Return (X, Y) of the center of cell containing provided text 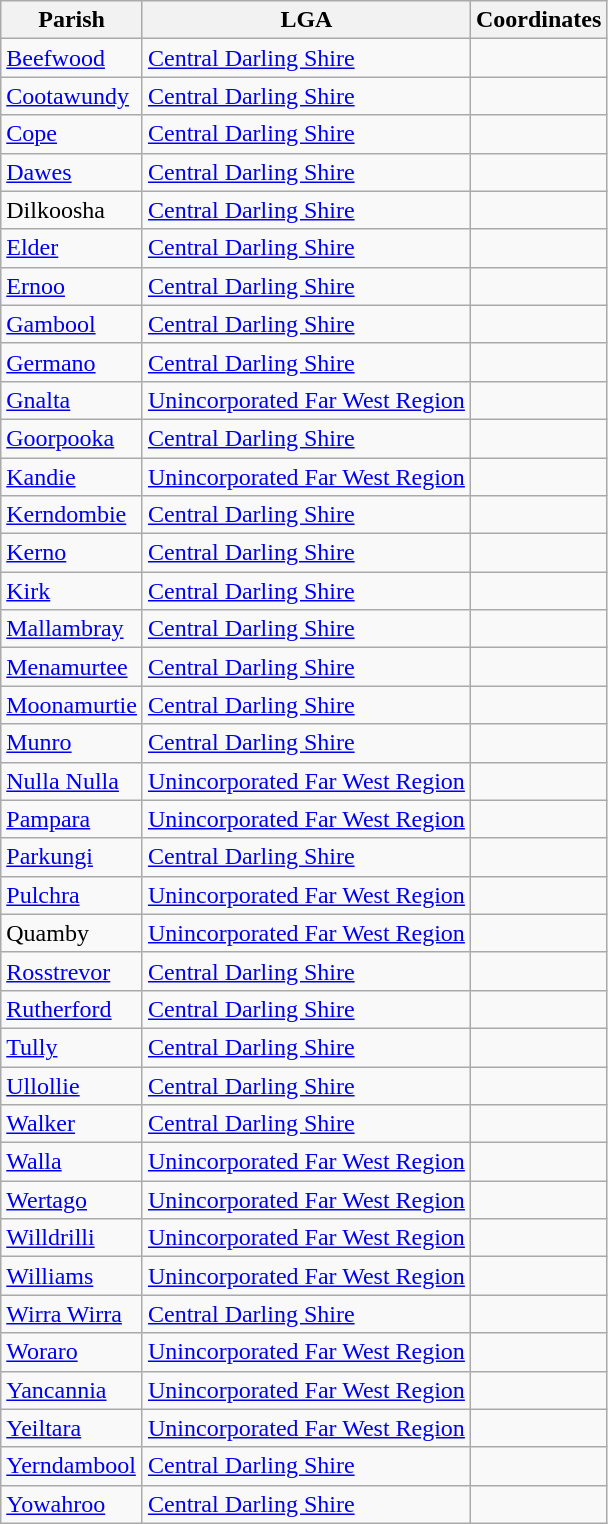
LGA (306, 20)
Parkungi (72, 857)
Williams (72, 1276)
Cope (72, 134)
Kirk (72, 591)
Germano (72, 362)
Wirra Wirra (72, 1314)
Ernoo (72, 286)
Walker (72, 1124)
Gambool (72, 324)
Goorpooka (72, 438)
Kandie (72, 477)
Mallambray (72, 629)
Yowahroo (72, 1504)
Nulla Nulla (72, 781)
Yeiltara (72, 1428)
Menamurtee (72, 667)
Rosstrevor (72, 971)
Wertago (72, 1200)
Yancannia (72, 1390)
Kerno (72, 553)
Pulchra (72, 895)
Cootawundy (72, 96)
Dawes (72, 172)
Beefwood (72, 58)
Quamby (72, 933)
Ullollie (72, 1085)
Dilkoosha (72, 210)
Woraro (72, 1352)
Coordinates (538, 20)
Yerndambool (72, 1466)
Gnalta (72, 400)
Pampara (72, 819)
Walla (72, 1162)
Parish (72, 20)
Willdrilli (72, 1238)
Elder (72, 248)
Munro (72, 743)
Kerndombie (72, 515)
Rutherford (72, 1009)
Tully (72, 1047)
Moonamurtie (72, 705)
